Find where the given text appears and provide that cell's center as (X, Y) coordinate. 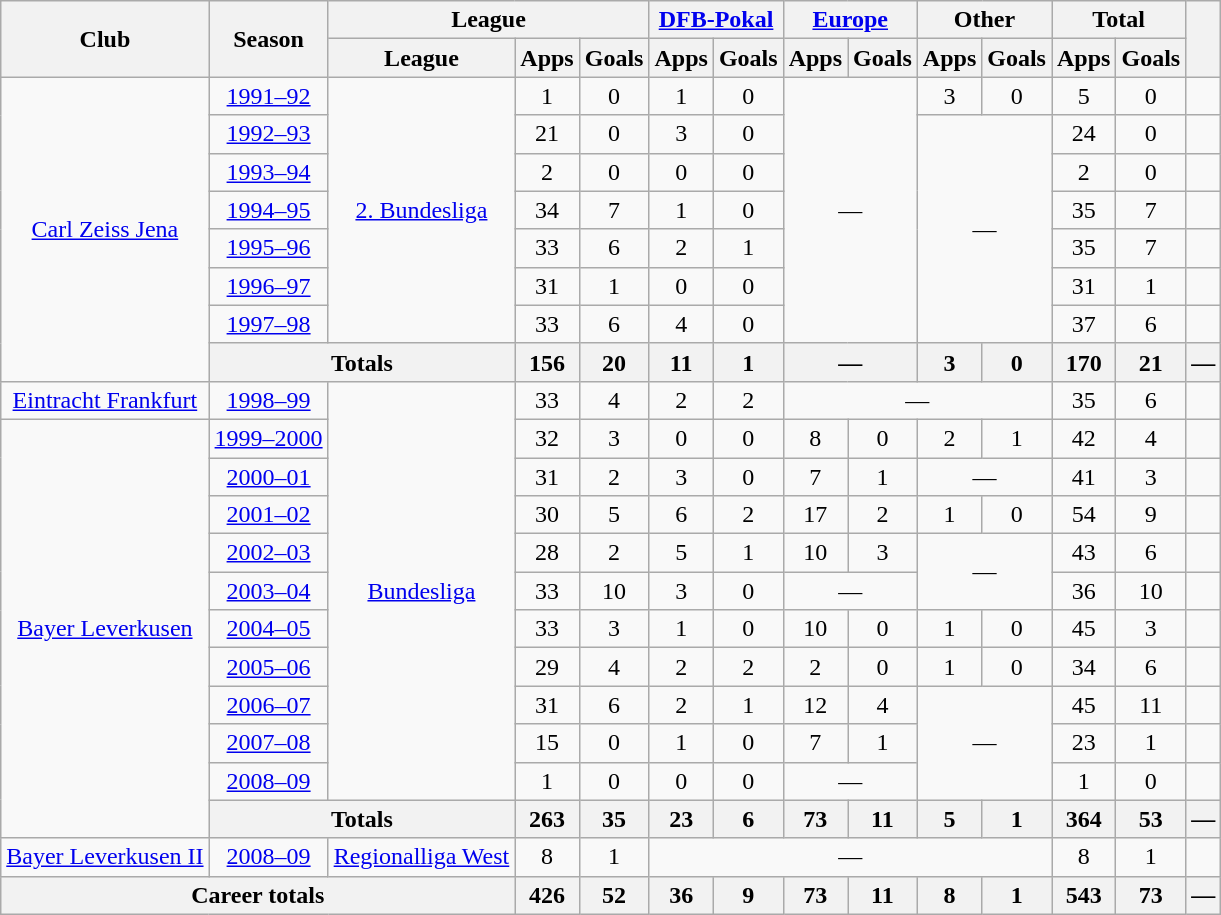
17 (815, 515)
DFB-Pokal (716, 20)
1991–92 (268, 96)
Bayer Leverkusen (105, 628)
2006–07 (268, 705)
Eintracht Frankfurt (105, 400)
15 (547, 743)
12 (815, 705)
2003–04 (268, 591)
Career totals (258, 895)
2001–02 (268, 515)
Season (268, 39)
1993–94 (268, 172)
426 (547, 895)
2007–08 (268, 743)
1996–97 (268, 286)
263 (547, 819)
30 (547, 515)
2005–06 (268, 667)
1992–93 (268, 134)
28 (547, 553)
41 (1084, 477)
364 (1084, 819)
Club (105, 39)
543 (1084, 895)
2. Bundesliga (422, 210)
52 (614, 895)
1999–2000 (268, 438)
2004–05 (268, 629)
1995–96 (268, 248)
156 (547, 362)
20 (614, 362)
Regionalliga West (422, 857)
170 (1084, 362)
Other (984, 20)
42 (1084, 438)
Bayer Leverkusen II (105, 857)
32 (547, 438)
24 (1084, 134)
1994–95 (268, 210)
29 (547, 667)
Europe (850, 20)
37 (1084, 324)
53 (1151, 819)
1998–99 (268, 400)
Total (1119, 20)
43 (1084, 553)
Carl Zeiss Jena (105, 229)
Bundesliga (422, 590)
1997–98 (268, 324)
2000–01 (268, 477)
2002–03 (268, 553)
54 (1084, 515)
